For the text-containing cell, return its midpoint in (X, Y) coordinate format. 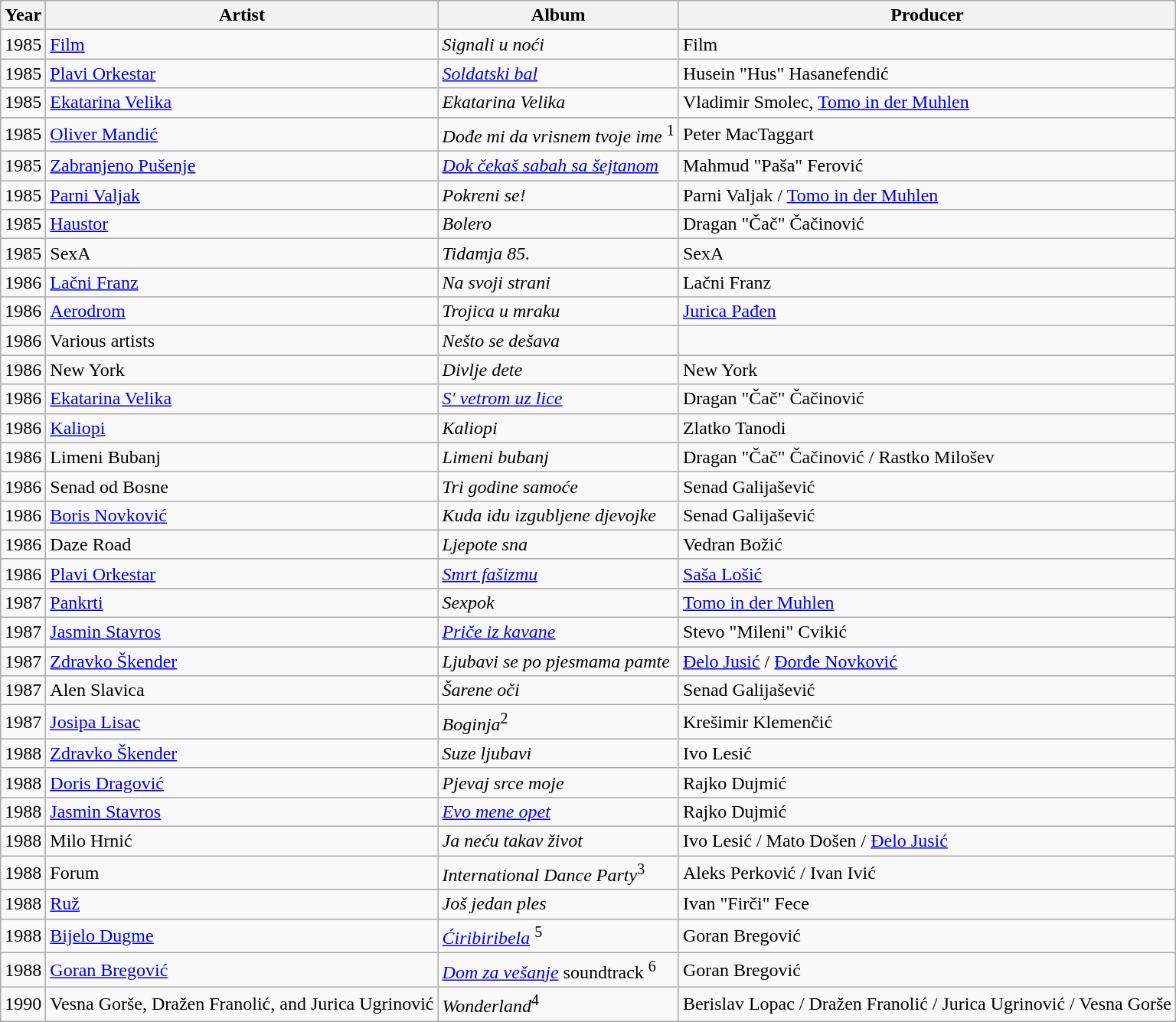
Vladimir Smolec, Tomo in der Muhlen (926, 103)
Krešimir Klemenčić (926, 723)
Soldatski bal (558, 73)
Boris Novković (242, 515)
S' vetrom uz lice (558, 399)
Ivo Lesić / Mato Došen / Đelo Jusić (926, 841)
Ljepote sna (558, 544)
Josipa Lisac (242, 723)
Suze ljubavi (558, 753)
Aerodrom (242, 312)
Mahmud "Paša" Ferović (926, 166)
Bolero (558, 224)
Zabranjeno Pušenje (242, 166)
Đelo Jusić / Đorđe Novković (926, 661)
Ruž (242, 904)
Aleks Perković / Ivan Ivić (926, 873)
Album (558, 15)
Boginja2 (558, 723)
Year (23, 15)
Na svoji strani (558, 282)
Limeni bubanj (558, 457)
Parni Valjak / Tomo in der Muhlen (926, 195)
Tri godine samoće (558, 486)
Nešto se dešava (558, 341)
Zlatko Tanodi (926, 428)
Forum (242, 873)
Oliver Mandić (242, 135)
Signali u noći (558, 44)
Tidamja 85. (558, 253)
Trojica u mraku (558, 312)
Husein "Hus" Hasanefendić (926, 73)
Pankrti (242, 602)
Pokreni se! (558, 195)
Dom za vešanje soundtrack 6 (558, 971)
Pjevaj srce moje (558, 782)
Limeni Bubanj (242, 457)
Producer (926, 15)
Priče iz kavane (558, 632)
Evo mene opet (558, 811)
Saša Lošić (926, 573)
Dođe mi da vrisnem tvoje ime 1 (558, 135)
Vedran Božić (926, 544)
1990 (23, 1004)
Artist (242, 15)
Tomo in der Muhlen (926, 602)
Ivan "Firči" Fece (926, 904)
Dragan "Čač" Čačinović / Rastko Milošev (926, 457)
Milo Hrnić (242, 841)
Ljubavi se po pjesmama pamte (558, 661)
Bijelo Dugme (242, 935)
Alen Slavica (242, 691)
Berislav Lopac / Dražen Franolić / Jurica Ugrinović / Vesna Gorše (926, 1004)
Senad od Bosne (242, 486)
Various artists (242, 341)
Ja neću takav život (558, 841)
Vesna Gorše, Dražen Franolić, and Jurica Ugrinović (242, 1004)
Doris Dragović (242, 782)
Parni Valjak (242, 195)
Šarene oči (558, 691)
Sexpok (558, 602)
Stevo "Mileni" Cvikić (926, 632)
Ivo Lesić (926, 753)
Još jedan ples (558, 904)
Smrt fašizmu (558, 573)
Dok čekaš sabah sa šejtanom (558, 166)
Peter MacTaggart (926, 135)
Jurica Pađen (926, 312)
Kuda idu izgubljene djevojke (558, 515)
Wonderland4 (558, 1004)
International Dance Party3 (558, 873)
Haustor (242, 224)
Daze Road (242, 544)
Ćiribiribela 5 (558, 935)
Divlje dete (558, 370)
